Pinpoint the cell where the given text exists, returning its (x, y) midpoint coordinate. 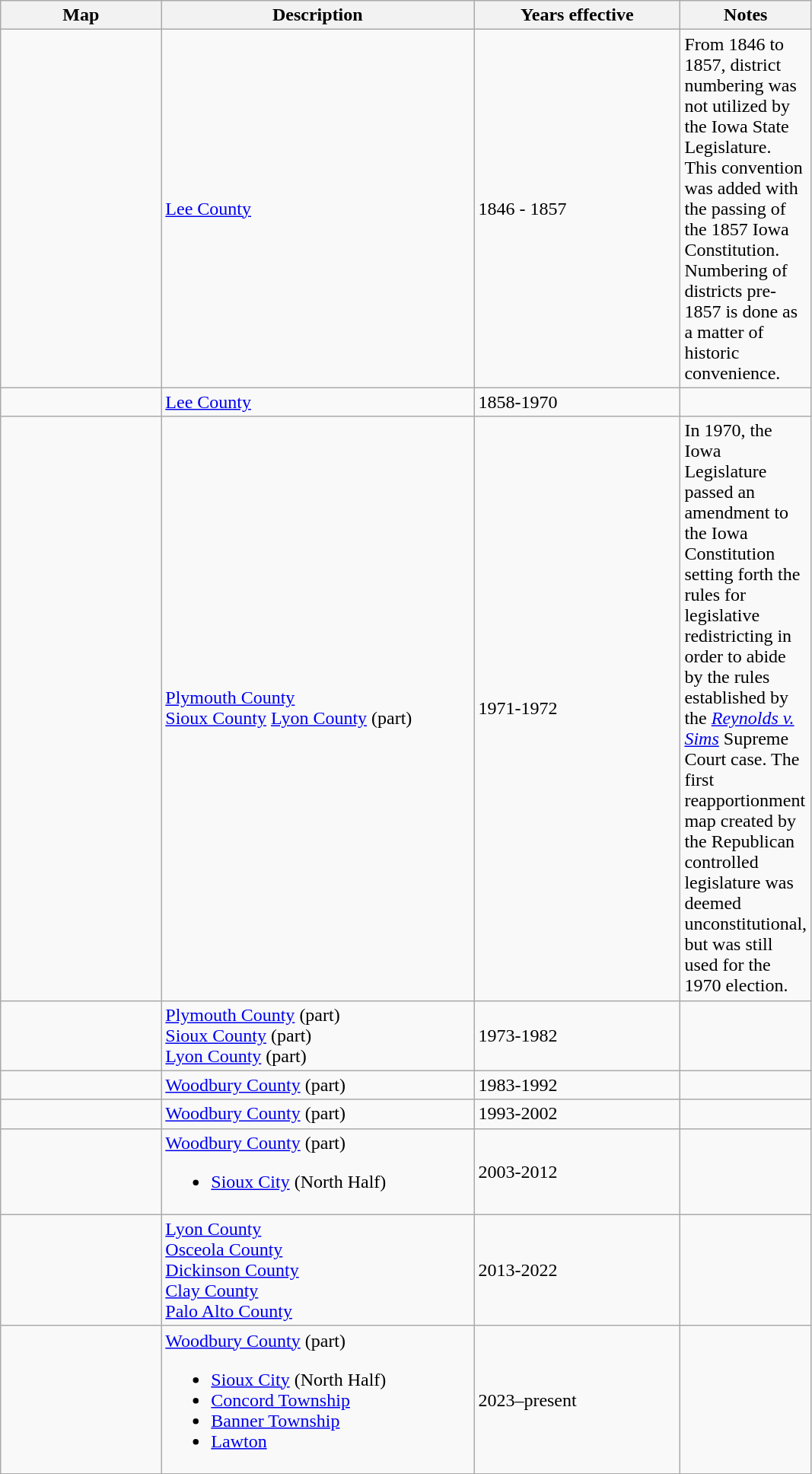
1973-1982 (577, 1035)
Lyon CountyOsceola CountyDickinson CountyClay CountyPalo Alto County (318, 1270)
1971-1972 (577, 708)
1993-2002 (577, 1114)
Woodbury County (part)Sioux City (North Half) (318, 1171)
Plymouth County (part)Sioux County (part)Lyon County (part) (318, 1035)
Map (81, 15)
2023–present (577, 1399)
1846 - 1857 (577, 209)
1983-1992 (577, 1085)
Description (318, 15)
Notes (746, 15)
2013-2022 (577, 1270)
2003-2012 (577, 1171)
Plymouth CountySioux County Lyon County (part) (318, 708)
Woodbury County (part)Sioux City (North Half)Concord TownshipBanner TownshipLawton (318, 1399)
1858-1970 (577, 402)
Years effective (577, 15)
